Find where the given text appears and provide that cell's center as [x, y] coordinate. 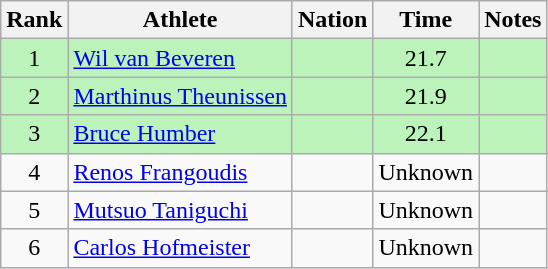
6 [34, 248]
22.1 [426, 134]
Marthinus Theunissen [180, 96]
Rank [34, 20]
Bruce Humber [180, 134]
Carlos Hofmeister [180, 248]
3 [34, 134]
Wil van Beveren [180, 58]
Nation [332, 20]
Athlete [180, 20]
Mutsuo Taniguchi [180, 210]
21.7 [426, 58]
5 [34, 210]
1 [34, 58]
Renos Frangoudis [180, 172]
4 [34, 172]
2 [34, 96]
Time [426, 20]
Notes [513, 20]
21.9 [426, 96]
